Return the (x, y) coordinate for the center point of the cell that contains the specified text.  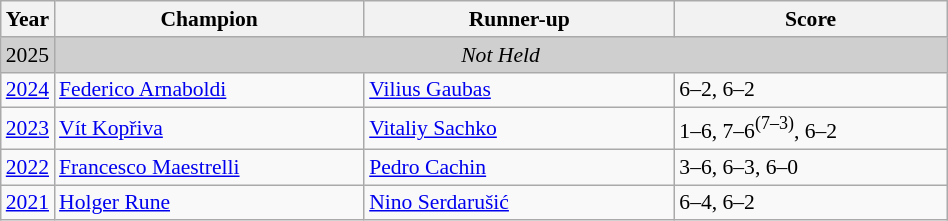
Nino Serdarušić (519, 203)
Year (28, 19)
2023 (28, 128)
Runner-up (519, 19)
2024 (28, 90)
1–6, 7–6(7–3), 6–2 (810, 128)
Francesco Maestrelli (209, 167)
Pedro Cachin (519, 167)
6–2, 6–2 (810, 90)
Vitaliy Sachko (519, 128)
3–6, 6–3, 6–0 (810, 167)
Federico Arnaboldi (209, 90)
Holger Rune (209, 203)
2022 (28, 167)
2025 (28, 55)
Score (810, 19)
Vít Kopřiva (209, 128)
6–4, 6–2 (810, 203)
Vilius Gaubas (519, 90)
Not Held (500, 55)
2021 (28, 203)
Champion (209, 19)
